Output the (x, y) coordinate of the center of the cell containing the given text.  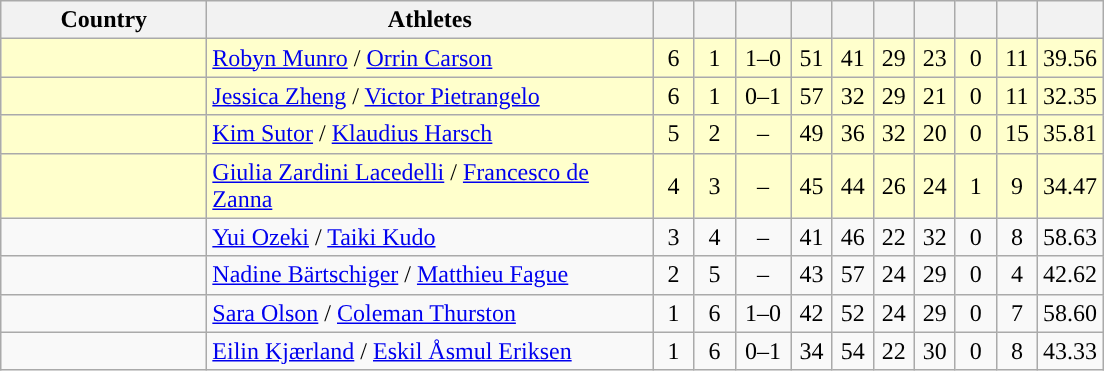
21 (934, 96)
15 (1016, 134)
54 (852, 351)
Yui Ozeki / Taiki Kudo (430, 237)
58.60 (1070, 313)
51 (812, 58)
42.62 (1070, 275)
52 (852, 313)
Eilin Kjærland / Eskil Åsmul Eriksen (430, 351)
26 (894, 186)
23 (934, 58)
43 (812, 275)
Kim Sutor / Klaudius Harsch (430, 134)
43.33 (1070, 351)
7 (1016, 313)
32.35 (1070, 96)
Nadine Bärtschiger / Matthieu Fague (430, 275)
20 (934, 134)
Athletes (430, 20)
Giulia Zardini Lacedelli / Francesco de Zanna (430, 186)
44 (852, 186)
39.56 (1070, 58)
36 (852, 134)
58.63 (1070, 237)
49 (812, 134)
35.81 (1070, 134)
Country (104, 20)
Robyn Munro / Orrin Carson (430, 58)
42 (812, 313)
45 (812, 186)
34.47 (1070, 186)
46 (852, 237)
34 (812, 351)
Jessica Zheng / Victor Pietrangelo (430, 96)
9 (1016, 186)
Sara Olson / Coleman Thurston (430, 313)
30 (934, 351)
